From the cell containing the given text, extract its center point as (X, Y) coordinate. 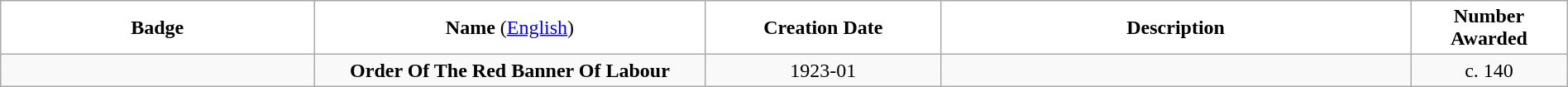
Badge (157, 28)
Description (1175, 28)
1923-01 (823, 70)
Order Of The Red Banner Of Labour (510, 70)
Creation Date (823, 28)
Name (English) (510, 28)
c. 140 (1489, 70)
Number Awarded (1489, 28)
